Locate the cell with the specified text and output its (x, y) center coordinate. 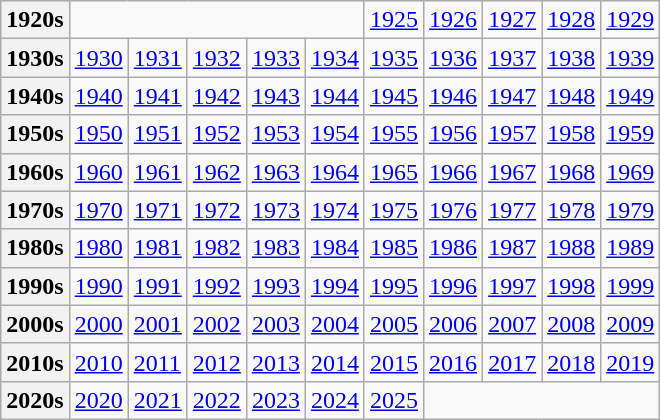
2015 (394, 362)
1947 (512, 96)
2008 (572, 324)
1931 (158, 58)
1957 (512, 134)
1990s (35, 286)
2010s (35, 362)
2001 (158, 324)
2005 (394, 324)
1993 (276, 286)
1986 (454, 248)
1946 (454, 96)
2004 (334, 324)
1929 (630, 20)
1975 (394, 210)
1977 (512, 210)
1976 (454, 210)
2023 (276, 400)
1971 (158, 210)
1990 (98, 286)
1937 (512, 58)
1941 (158, 96)
1973 (276, 210)
2010 (98, 362)
1994 (334, 286)
2018 (572, 362)
1936 (454, 58)
1979 (630, 210)
1997 (512, 286)
1991 (158, 286)
1970 (98, 210)
2014 (334, 362)
1950 (98, 134)
2003 (276, 324)
1933 (276, 58)
1992 (216, 286)
1964 (334, 172)
1939 (630, 58)
1928 (572, 20)
1961 (158, 172)
1984 (334, 248)
1925 (394, 20)
1955 (394, 134)
2009 (630, 324)
1945 (394, 96)
1963 (276, 172)
1940s (35, 96)
1987 (512, 248)
1995 (394, 286)
1920s (35, 20)
1966 (454, 172)
1958 (572, 134)
2006 (454, 324)
2013 (276, 362)
1926 (454, 20)
2012 (216, 362)
1980 (98, 248)
1978 (572, 210)
2022 (216, 400)
2000s (35, 324)
1938 (572, 58)
1983 (276, 248)
1969 (630, 172)
1940 (98, 96)
1942 (216, 96)
1996 (454, 286)
1988 (572, 248)
1944 (334, 96)
1967 (512, 172)
1959 (630, 134)
1956 (454, 134)
1952 (216, 134)
1989 (630, 248)
2000 (98, 324)
1998 (572, 286)
1965 (394, 172)
1948 (572, 96)
1974 (334, 210)
1930s (35, 58)
1999 (630, 286)
1962 (216, 172)
1972 (216, 210)
1949 (630, 96)
1934 (334, 58)
1930 (98, 58)
1960s (35, 172)
1927 (512, 20)
2024 (334, 400)
1985 (394, 248)
2021 (158, 400)
1951 (158, 134)
1950s (35, 134)
1943 (276, 96)
1935 (394, 58)
2016 (454, 362)
2007 (512, 324)
1932 (216, 58)
2020s (35, 400)
1970s (35, 210)
1968 (572, 172)
1953 (276, 134)
2019 (630, 362)
1981 (158, 248)
1954 (334, 134)
2017 (512, 362)
1960 (98, 172)
1982 (216, 248)
2025 (394, 400)
2020 (98, 400)
2002 (216, 324)
2011 (158, 362)
1980s (35, 248)
